Determine the (x, y) coordinate at the center of the cell enclosing the given text.  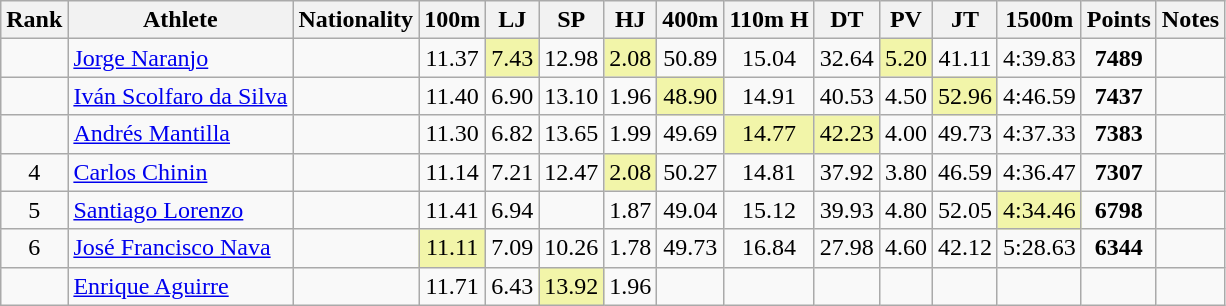
HJ (630, 20)
13.65 (572, 134)
14.81 (769, 172)
Carlos Chinin (180, 172)
6.82 (512, 134)
7437 (1118, 96)
400m (690, 20)
48.90 (690, 96)
49.69 (690, 134)
4.00 (906, 134)
6 (34, 248)
4:34.46 (1039, 210)
7307 (1118, 172)
3.80 (906, 172)
6798 (1118, 210)
50.89 (690, 58)
Jorge Naranjo (180, 58)
13.92 (572, 286)
11.71 (452, 286)
12.47 (572, 172)
PV (906, 20)
4:39.83 (1039, 58)
4:37.33 (1039, 134)
7489 (1118, 58)
15.04 (769, 58)
37.92 (846, 172)
4.60 (906, 248)
16.84 (769, 248)
11.37 (452, 58)
7.21 (512, 172)
27.98 (846, 248)
1500m (1039, 20)
52.96 (964, 96)
41.11 (964, 58)
4.50 (906, 96)
39.93 (846, 210)
6344 (1118, 248)
Nationality (356, 20)
Enrique Aguirre (180, 286)
Athlete (180, 20)
7.43 (512, 58)
7383 (1118, 134)
11.41 (452, 210)
Santiago Lorenzo (180, 210)
14.91 (769, 96)
1.99 (630, 134)
10.26 (572, 248)
42.12 (964, 248)
32.64 (846, 58)
42.23 (846, 134)
5.20 (906, 58)
José Francisco Nava (180, 248)
1.87 (630, 210)
JT (964, 20)
11.40 (452, 96)
Iván Scolfaro da Silva (180, 96)
50.27 (690, 172)
5 (34, 210)
110m H (769, 20)
13.10 (572, 96)
14.77 (769, 134)
7.09 (512, 248)
Notes (1190, 20)
12.98 (572, 58)
1.78 (630, 248)
SP (572, 20)
15.12 (769, 210)
40.53 (846, 96)
Andrés Mantilla (180, 134)
DT (846, 20)
4.80 (906, 210)
100m (452, 20)
6.90 (512, 96)
4:36.47 (1039, 172)
11.14 (452, 172)
6.43 (512, 286)
4:46.59 (1039, 96)
Rank (34, 20)
LJ (512, 20)
49.04 (690, 210)
46.59 (964, 172)
Points (1118, 20)
11.30 (452, 134)
52.05 (964, 210)
4 (34, 172)
6.94 (512, 210)
11.11 (452, 248)
5:28.63 (1039, 248)
